Find where the given text appears and provide that cell's center as (X, Y) coordinate. 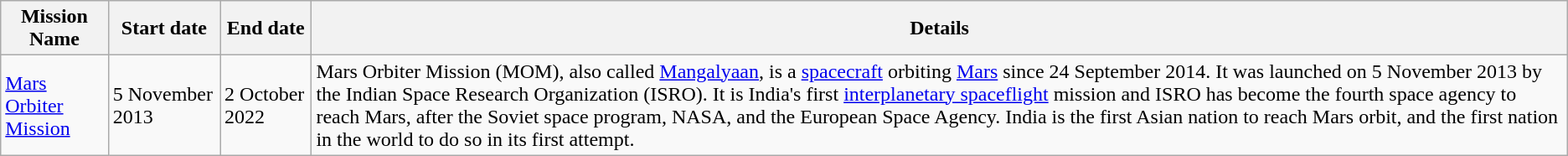
Start date (164, 29)
5 November 2013 (164, 106)
Mars Orbiter Mission (54, 106)
2 October 2022 (266, 106)
Mission Name (54, 29)
Details (940, 29)
End date (266, 29)
